Output the [X, Y] coordinate of the center of the cell containing the given text.  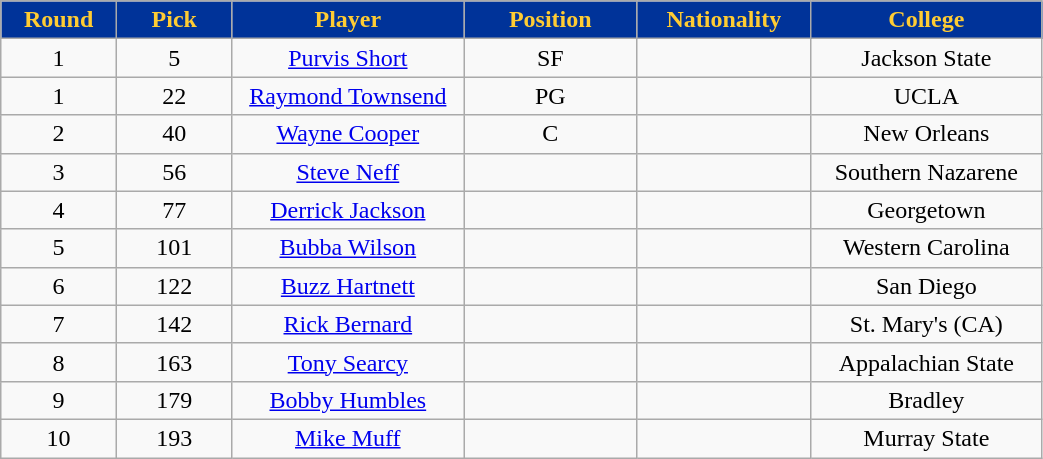
UCLA [926, 96]
Player [348, 20]
101 [174, 248]
College [926, 20]
Southern Nazarene [926, 172]
6 [59, 286]
163 [174, 362]
Georgetown [926, 210]
Buzz Hartnett [348, 286]
77 [174, 210]
Raymond Townsend [348, 96]
Position [551, 20]
8 [59, 362]
22 [174, 96]
Mike Muff [348, 438]
Wayne Cooper [348, 134]
10 [59, 438]
Jackson State [926, 58]
56 [174, 172]
PG [551, 96]
Bobby Humbles [348, 400]
Bubba Wilson [348, 248]
122 [174, 286]
San Diego [926, 286]
179 [174, 400]
2 [59, 134]
Murray State [926, 438]
Appalachian State [926, 362]
4 [59, 210]
New Orleans [926, 134]
Western Carolina [926, 248]
142 [174, 324]
SF [551, 58]
40 [174, 134]
Tony Searcy [348, 362]
3 [59, 172]
Bradley [926, 400]
C [551, 134]
Pick [174, 20]
Purvis Short [348, 58]
9 [59, 400]
Steve Neff [348, 172]
St. Mary's (CA) [926, 324]
Nationality [724, 20]
193 [174, 438]
7 [59, 324]
Round [59, 20]
Derrick Jackson [348, 210]
Rick Bernard [348, 324]
